Detect which cell encompasses the target text, then output its (X, Y) center coordinate. 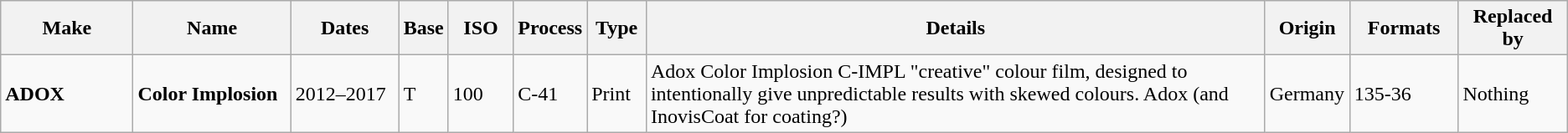
Color Implosion (212, 94)
135-36 (1404, 94)
Origin (1307, 28)
Germany (1307, 94)
Type (616, 28)
T (424, 94)
Details (955, 28)
Make (67, 28)
Nothing (1513, 94)
Formats (1404, 28)
Process (550, 28)
ISO (481, 28)
100 (481, 94)
Name (212, 28)
2012–2017 (345, 94)
Print (616, 94)
Dates (345, 28)
Base (424, 28)
ADOX (67, 94)
C-41 (550, 94)
Replaced by (1513, 28)
